Detect which cell encompasses the target text, then output its [X, Y] center coordinate. 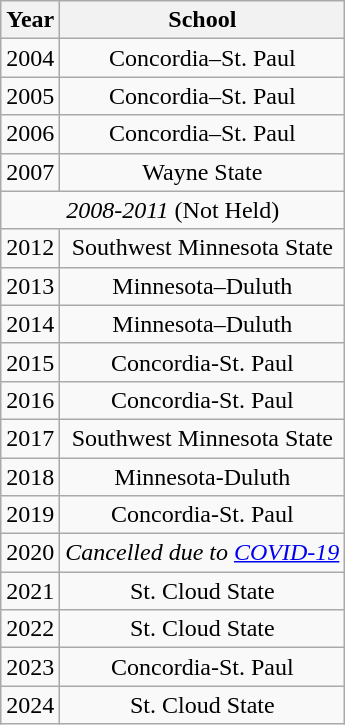
2017 [30, 438]
2005 [30, 96]
2022 [30, 629]
2020 [30, 553]
Year [30, 20]
2024 [30, 705]
2019 [30, 515]
2006 [30, 134]
2015 [30, 362]
2008-2011 (Not Held) [173, 210]
2016 [30, 400]
2007 [30, 172]
2018 [30, 477]
2012 [30, 248]
Cancelled due to COVID-19 [202, 553]
2013 [30, 286]
2014 [30, 324]
2023 [30, 667]
2004 [30, 58]
Minnesota-Duluth [202, 477]
2021 [30, 591]
Wayne State [202, 172]
School [202, 20]
